Search for the cell housing the specified text and yield its [X, Y] center coordinate. 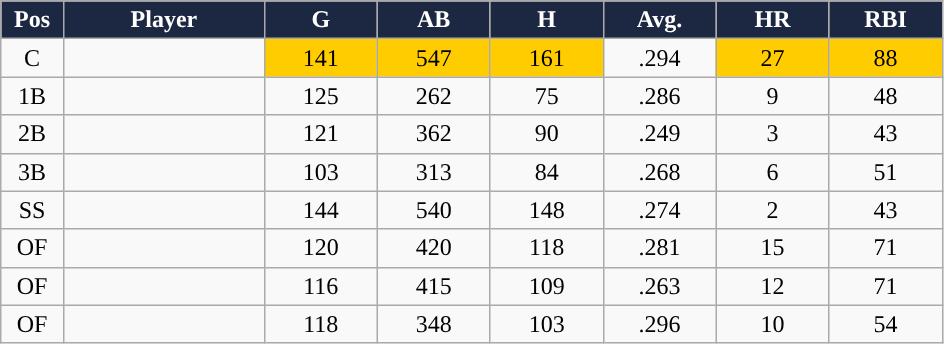
547 [434, 58]
Avg. [660, 20]
84 [546, 172]
362 [434, 134]
RBI [886, 20]
90 [546, 134]
75 [546, 96]
2B [32, 134]
148 [546, 210]
.274 [660, 210]
120 [320, 248]
109 [546, 286]
348 [434, 324]
.268 [660, 172]
144 [320, 210]
88 [886, 58]
.249 [660, 134]
3 [772, 134]
3B [32, 172]
C [32, 58]
48 [886, 96]
12 [772, 286]
116 [320, 286]
313 [434, 172]
AB [434, 20]
.263 [660, 286]
1B [32, 96]
54 [886, 324]
2 [772, 210]
6 [772, 172]
27 [772, 58]
15 [772, 248]
420 [434, 248]
141 [320, 58]
51 [886, 172]
Pos [32, 20]
H [546, 20]
161 [546, 58]
121 [320, 134]
SS [32, 210]
125 [320, 96]
540 [434, 210]
G [320, 20]
.286 [660, 96]
.281 [660, 248]
HR [772, 20]
Player [164, 20]
9 [772, 96]
.296 [660, 324]
262 [434, 96]
10 [772, 324]
.294 [660, 58]
415 [434, 286]
